Identify which cell holds the provided text, then report its [X, Y] central coordinate. 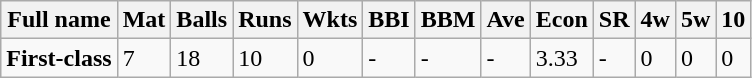
BBI [389, 20]
Ave [506, 20]
Full name [59, 20]
First-class [59, 58]
Mat [144, 20]
SR [614, 20]
18 [202, 58]
Wkts [330, 20]
Econ [562, 20]
Runs [265, 20]
3.33 [562, 58]
5w [695, 20]
4w [655, 20]
BBM [448, 20]
7 [144, 58]
Balls [202, 20]
